Return the [x, y] coordinate for the center point of the cell that contains the specified text.  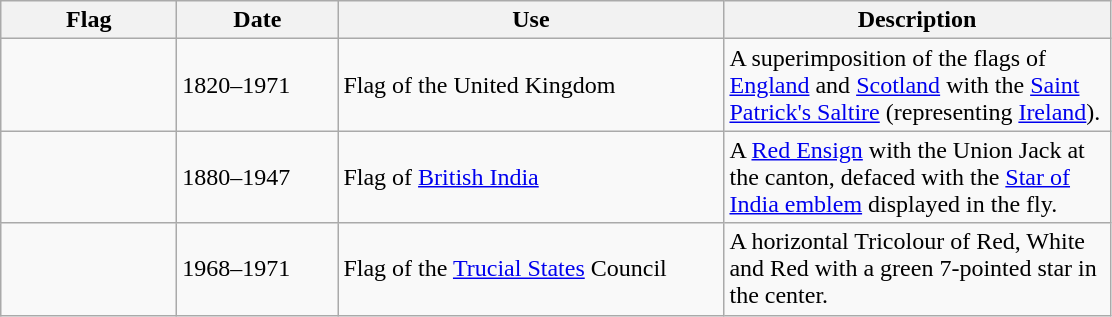
A superimposition of the flags of England and Scotland with the Saint Patrick's Saltire (representing Ireland). [917, 85]
Flag of British India [531, 177]
Flag of the Trucial States Council [531, 269]
Date [258, 20]
Description [917, 20]
1820–1971 [258, 85]
Flag of the United Kingdom [531, 85]
Use [531, 20]
Flag [89, 20]
1880–1947 [258, 177]
A horizontal Tricolour of Red, White and Red with a green 7-pointed star in the center. [917, 269]
1968–1971 [258, 269]
A Red Ensign with the Union Jack at the canton, defaced with the Star of India emblem displayed in the fly. [917, 177]
